Locate the cell with the specified text and output its [x, y] center coordinate. 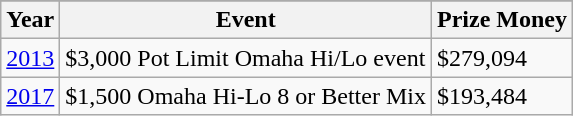
Prize Money [502, 20]
2013 [30, 58]
$1,500 Omaha Hi-Lo 8 or Better Mix [246, 96]
Year [30, 20]
$279,094 [502, 58]
2017 [30, 96]
Event [246, 20]
$3,000 Pot Limit Omaha Hi/Lo event [246, 58]
$193,484 [502, 96]
